Capture the cell that displays the provided text and extract its (x, y) central coordinate. 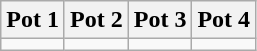
Pot 2 (96, 20)
Pot 4 (224, 20)
Pot 3 (160, 20)
Pot 1 (33, 20)
